Extract the [x, y] coordinate from the center of the cell holding the provided text.  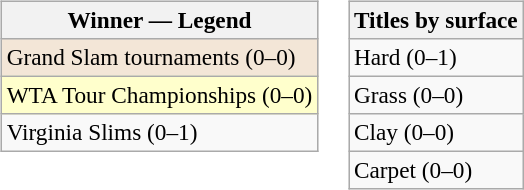
Titles by surface [436, 20]
Winner — Legend [160, 20]
Carpet (0–0) [436, 171]
WTA Tour Championships (0–0) [160, 95]
Hard (0–1) [436, 57]
Virginia Slims (0–1) [160, 133]
Grand Slam tournaments (0–0) [160, 57]
Clay (0–0) [436, 133]
Grass (0–0) [436, 95]
